Identify which cell holds the provided text, then report its (X, Y) central coordinate. 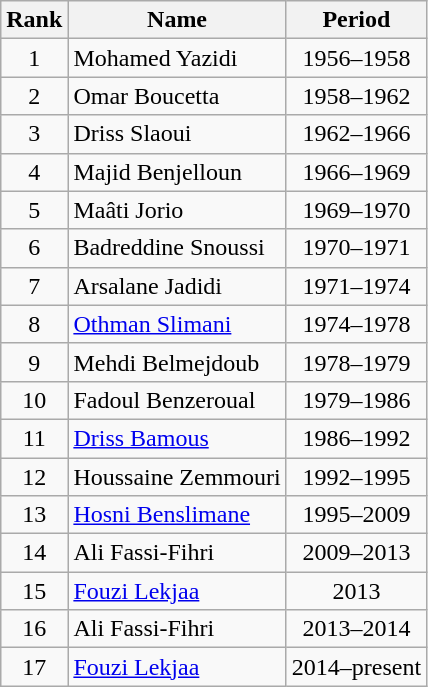
2013–2014 (356, 629)
15 (34, 591)
Period (356, 20)
1995–2009 (356, 515)
2 (34, 96)
Omar Boucetta (177, 96)
1978–1979 (356, 362)
1979–1986 (356, 400)
Mehdi Belmejdoub (177, 362)
1969–1970 (356, 210)
16 (34, 629)
1 (34, 58)
2009–2013 (356, 553)
1974–1978 (356, 324)
Majid Benjelloun (177, 172)
1962–1966 (356, 134)
Hosni Benslimane (177, 515)
5 (34, 210)
Name (177, 20)
2014–present (356, 667)
13 (34, 515)
11 (34, 438)
Othman Slimani (177, 324)
Fadoul Benzeroual (177, 400)
1971–1974 (356, 286)
12 (34, 477)
8 (34, 324)
17 (34, 667)
2013 (356, 591)
14 (34, 553)
Badreddine Snoussi (177, 248)
9 (34, 362)
1986–1992 (356, 438)
Maâti Jorio (177, 210)
Rank (34, 20)
1958–1962 (356, 96)
7 (34, 286)
Driss Slaoui (177, 134)
Arsalane Jadidi (177, 286)
4 (34, 172)
3 (34, 134)
1992–1995 (356, 477)
6 (34, 248)
10 (34, 400)
Mohamed Yazidi (177, 58)
1956–1958 (356, 58)
Houssaine Zemmouri (177, 477)
1966–1969 (356, 172)
1970–1971 (356, 248)
Driss Bamous (177, 438)
